Pinpoint the cell where the given text exists, returning its [x, y] midpoint coordinate. 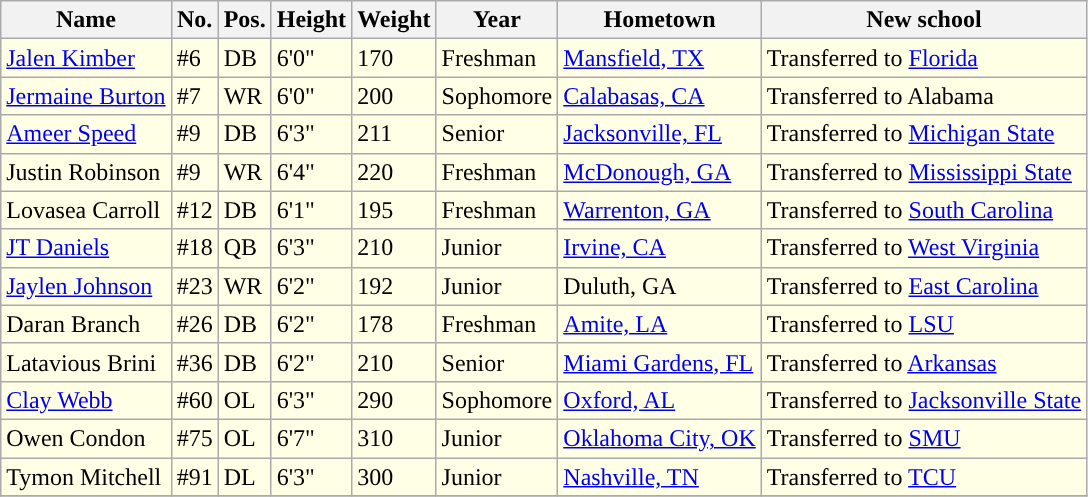
Transferred to LSU [924, 324]
Transferred to West Virginia [924, 248]
#60 [194, 400]
Oklahoma City, OK [660, 438]
Tymon Mitchell [86, 477]
211 [394, 134]
Jacksonville, FL [660, 134]
300 [394, 477]
#7 [194, 96]
Transferred to Mississippi State [924, 172]
Transferred to Jacksonville State [924, 400]
Mansfield, TX [660, 58]
Irvine, CA [660, 248]
Warrenton, GA [660, 210]
QB [244, 248]
Justin Robinson [86, 172]
Owen Condon [86, 438]
Amite, LA [660, 324]
195 [394, 210]
290 [394, 400]
Calabasas, CA [660, 96]
#12 [194, 210]
Year [497, 20]
Transferred to SMU [924, 438]
Jaylen Johnson [86, 286]
6'1" [311, 210]
#26 [194, 324]
Ameer Speed [86, 134]
McDonough, GA [660, 172]
DL [244, 477]
Transferred to Arkansas [924, 362]
Transferred to Alabama [924, 96]
6'4" [311, 172]
170 [394, 58]
Clay Webb [86, 400]
JT Daniels [86, 248]
#18 [194, 248]
Pos. [244, 20]
Oxford, AL [660, 400]
Duluth, GA [660, 286]
#91 [194, 477]
220 [394, 172]
Latavious Brini [86, 362]
#23 [194, 286]
No. [194, 20]
Jermaine Burton [86, 96]
6'7" [311, 438]
192 [394, 286]
Weight [394, 20]
200 [394, 96]
New school [924, 20]
#36 [194, 362]
310 [394, 438]
Miami Gardens, FL [660, 362]
#6 [194, 58]
Daran Branch [86, 324]
Transferred to East Carolina [924, 286]
Transferred to Florida [924, 58]
Transferred to South Carolina [924, 210]
#75 [194, 438]
178 [394, 324]
Jalen Kimber [86, 58]
Hometown [660, 20]
Transferred to TCU [924, 477]
Lovasea Carroll [86, 210]
Name [86, 20]
Transferred to Michigan State [924, 134]
Height [311, 20]
Nashville, TN [660, 477]
